Return (X, Y) of the center of cell containing provided text 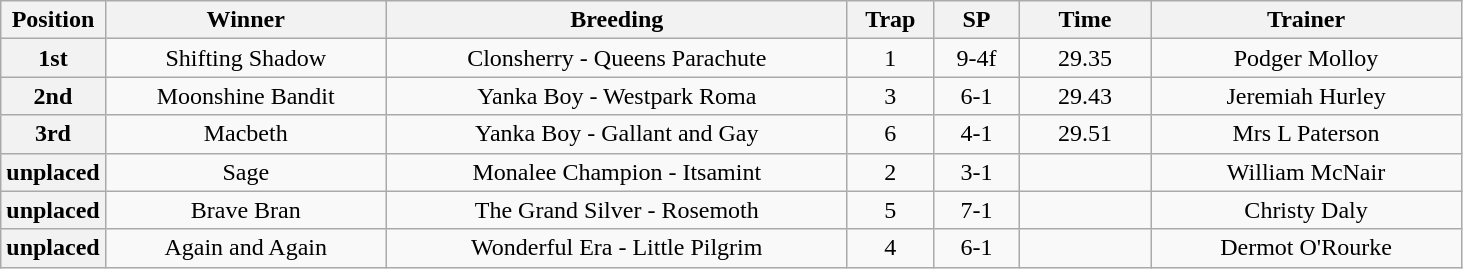
3-1 (976, 172)
4 (890, 248)
Christy Daly (1306, 210)
1 (890, 58)
Time (1084, 20)
3rd (53, 134)
Yanka Boy - Gallant and Gay (616, 134)
Sage (246, 172)
Shifting Shadow (246, 58)
Mrs L Paterson (1306, 134)
William McNair (1306, 172)
Position (53, 20)
SP (976, 20)
Dermot O'Rourke (1306, 248)
Jeremiah Hurley (1306, 96)
1st (53, 58)
9-4f (976, 58)
Trap (890, 20)
Clonsherry - Queens Parachute (616, 58)
The Grand Silver - Rosemoth (616, 210)
Podger Molloy (1306, 58)
29.43 (1084, 96)
4-1 (976, 134)
29.51 (1084, 134)
Again and Again (246, 248)
Trainer (1306, 20)
3 (890, 96)
6 (890, 134)
Wonderful Era - Little Pilgrim (616, 248)
Moonshine Bandit (246, 96)
2nd (53, 96)
5 (890, 210)
Brave Bran (246, 210)
Macbeth (246, 134)
7-1 (976, 210)
2 (890, 172)
29.35 (1084, 58)
Monalee Champion - Itsamint (616, 172)
Yanka Boy - Westpark Roma (616, 96)
Breeding (616, 20)
Winner (246, 20)
